Determine the [x, y] coordinate at the center of the cell enclosing the given text.  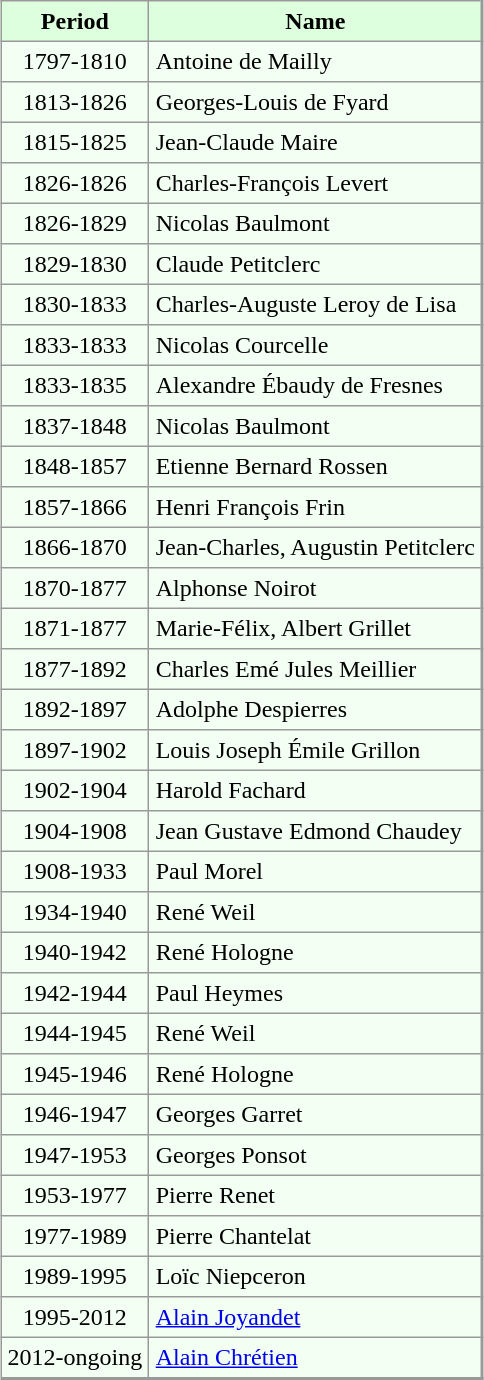
Alphonse Noirot [316, 588]
Pierre Renet [316, 1195]
Adolphe Despierres [316, 709]
1904-1908 [75, 831]
Period [75, 21]
1866-1870 [75, 547]
Name [316, 21]
1826-1826 [75, 183]
Alain Joyandet [316, 1317]
Georges-Louis de Fyard [316, 102]
Jean-Claude Maire [316, 142]
Henri François Frin [316, 507]
1813-1826 [75, 102]
Paul Morel [316, 871]
1995-2012 [75, 1317]
1934-1940 [75, 912]
1897-1902 [75, 750]
1830-1833 [75, 304]
1989-1995 [75, 1276]
Claude Petitclerc [316, 264]
Nicolas Courcelle [316, 345]
1908-1933 [75, 871]
Charles Emé Jules Meillier [316, 669]
1815-1825 [75, 142]
Charles-Auguste Leroy de Lisa [316, 304]
Alexandre Ébaudy de Fresnes [316, 385]
Georges Ponsot [316, 1155]
Pierre Chantelat [316, 1236]
Georges Garret [316, 1114]
Jean-Charles, Augustin Petitclerc [316, 547]
1797-1810 [75, 61]
1848-1857 [75, 466]
1945-1946 [75, 1074]
Alain Chrétien [316, 1358]
1833-1835 [75, 385]
Loïc Niepceron [316, 1276]
1947-1953 [75, 1155]
1833-1833 [75, 345]
1826-1829 [75, 223]
Paul Heymes [316, 993]
1944-1945 [75, 1033]
Etienne Bernard Rossen [316, 466]
1877-1892 [75, 669]
Charles-François Levert [316, 183]
Jean Gustave Edmond Chaudey [316, 831]
1946-1947 [75, 1114]
1940-1942 [75, 952]
1902-1904 [75, 790]
1892-1897 [75, 709]
Marie-Félix, Albert Grillet [316, 628]
1953-1977 [75, 1195]
1837-1848 [75, 426]
1977-1989 [75, 1236]
Louis Joseph Émile Grillon [316, 750]
Harold Fachard [316, 790]
1857-1866 [75, 507]
2012-ongoing [75, 1358]
Antoine de Mailly [316, 61]
1871-1877 [75, 628]
1829-1830 [75, 264]
1870-1877 [75, 588]
1942-1944 [75, 993]
